Find where the given text appears and provide that cell's center as (X, Y) coordinate. 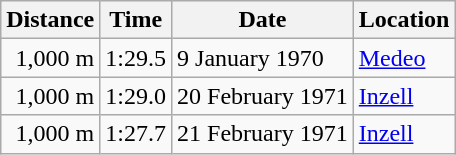
Location (404, 20)
20 February 1971 (263, 96)
Distance (50, 20)
1:29.0 (136, 96)
1:27.7 (136, 134)
Medeo (404, 58)
21 February 1971 (263, 134)
9 January 1970 (263, 58)
1:29.5 (136, 58)
Date (263, 20)
Time (136, 20)
